Find where the given text appears and provide that cell's center as (x, y) coordinate. 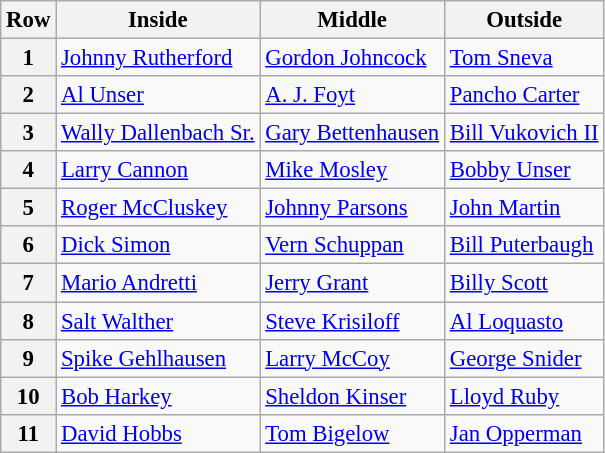
Row (28, 20)
4 (28, 170)
2 (28, 95)
Gary Bettenhausen (352, 133)
Bob Harkey (158, 396)
Vern Schuppan (352, 245)
Jerry Grant (352, 283)
10 (28, 396)
5 (28, 208)
George Snider (524, 358)
Billy Scott (524, 283)
David Hobbs (158, 433)
11 (28, 433)
Bill Puterbaugh (524, 245)
Gordon Johncock (352, 58)
Tom Sneva (524, 58)
7 (28, 283)
Bobby Unser (524, 170)
Al Loquasto (524, 321)
Larry McCoy (352, 358)
Mike Mosley (352, 170)
9 (28, 358)
Johnny Rutherford (158, 58)
1 (28, 58)
Jan Opperman (524, 433)
Dick Simon (158, 245)
Inside (158, 20)
Roger McCluskey (158, 208)
Pancho Carter (524, 95)
Al Unser (158, 95)
3 (28, 133)
Larry Cannon (158, 170)
Mario Andretti (158, 283)
Lloyd Ruby (524, 396)
Middle (352, 20)
Sheldon Kinser (352, 396)
Salt Walther (158, 321)
8 (28, 321)
6 (28, 245)
Spike Gehlhausen (158, 358)
Outside (524, 20)
Steve Krisiloff (352, 321)
Bill Vukovich II (524, 133)
A. J. Foyt (352, 95)
Tom Bigelow (352, 433)
Wally Dallenbach Sr. (158, 133)
John Martin (524, 208)
Johnny Parsons (352, 208)
